Search for the cell housing the specified text and yield its (x, y) center coordinate. 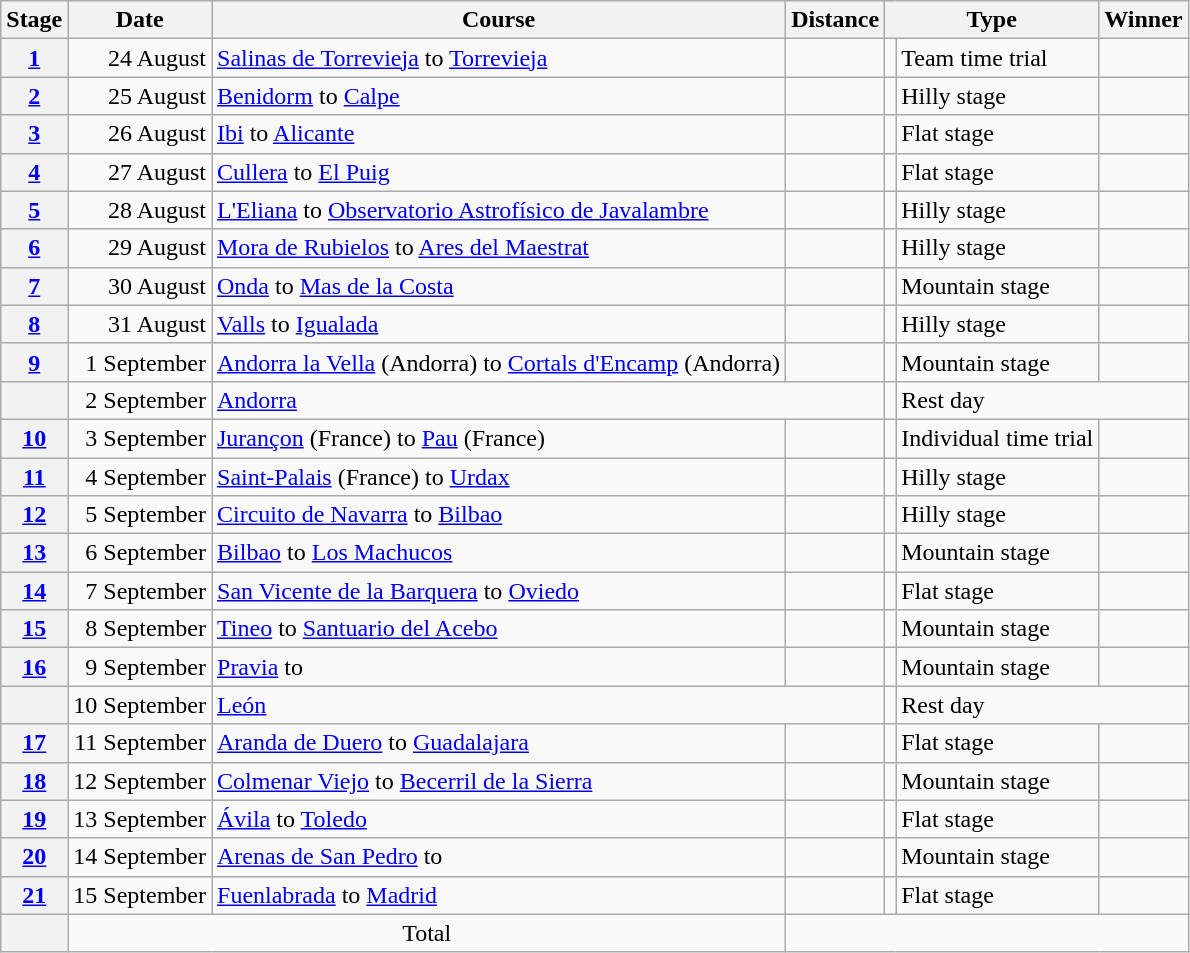
6 September (140, 553)
Distance (836, 20)
8 September (140, 629)
Tineo to Santuario del Acebo (499, 629)
28 August (140, 210)
18 (34, 781)
Stage (34, 20)
Team time trial (998, 58)
Aranda de Duero to Guadalajara (499, 743)
Ávila to Toledo (499, 819)
27 August (140, 172)
Saint-Palais (France) to Urdax (499, 477)
12 (34, 515)
L'Eliana to Observatorio Astrofísico de Javalambre (499, 210)
30 August (140, 286)
Bilbao to Los Machucos (499, 553)
16 (34, 667)
Course (499, 20)
Arenas de San Pedro to (499, 857)
Type (992, 20)
13 (34, 553)
Colmenar Viejo to Becerril de la Sierra (499, 781)
29 August (140, 248)
11 (34, 477)
26 August (140, 134)
11 September (140, 743)
24 August (140, 58)
San Vicente de la Barquera to Oviedo (499, 591)
17 (34, 743)
7 September (140, 591)
2 (34, 96)
2 September (140, 400)
10 (34, 438)
Winner (1144, 20)
5 (34, 210)
Onda to Mas de la Costa (499, 286)
20 (34, 857)
Cullera to El Puig (499, 172)
Salinas de Torrevieja to Torrevieja (499, 58)
Benidorm to Calpe (499, 96)
10 September (140, 705)
3 September (140, 438)
8 (34, 324)
Andorra (548, 400)
5 September (140, 515)
Mora de Rubielos to Ares del Maestrat (499, 248)
7 (34, 286)
1 (34, 58)
4 (34, 172)
25 August (140, 96)
3 (34, 134)
9 September (140, 667)
6 (34, 248)
Jurançon (France) to Pau (France) (499, 438)
León (548, 705)
4 September (140, 477)
Date (140, 20)
15 September (140, 895)
Individual time trial (998, 438)
14 (34, 591)
1 September (140, 362)
Valls to Igualada (499, 324)
31 August (140, 324)
Andorra la Vella (Andorra) to Cortals d'Encamp (Andorra) (499, 362)
15 (34, 629)
Pravia to (499, 667)
21 (34, 895)
Total (427, 933)
Circuito de Navarra to Bilbao (499, 515)
12 September (140, 781)
13 September (140, 819)
Ibi to Alicante (499, 134)
9 (34, 362)
19 (34, 819)
Fuenlabrada to Madrid (499, 895)
14 September (140, 857)
